Locate the cell with the specified text and output its [x, y] center coordinate. 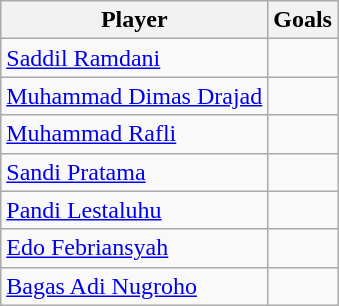
Muhammad Dimas Drajad [134, 96]
Player [134, 20]
Edo Febriansyah [134, 248]
Sandi Pratama [134, 172]
Pandi Lestaluhu [134, 210]
Saddil Ramdani [134, 58]
Goals [303, 20]
Muhammad Rafli [134, 134]
Bagas Adi Nugroho [134, 286]
